Locate the cell with the specified text and output its (X, Y) center coordinate. 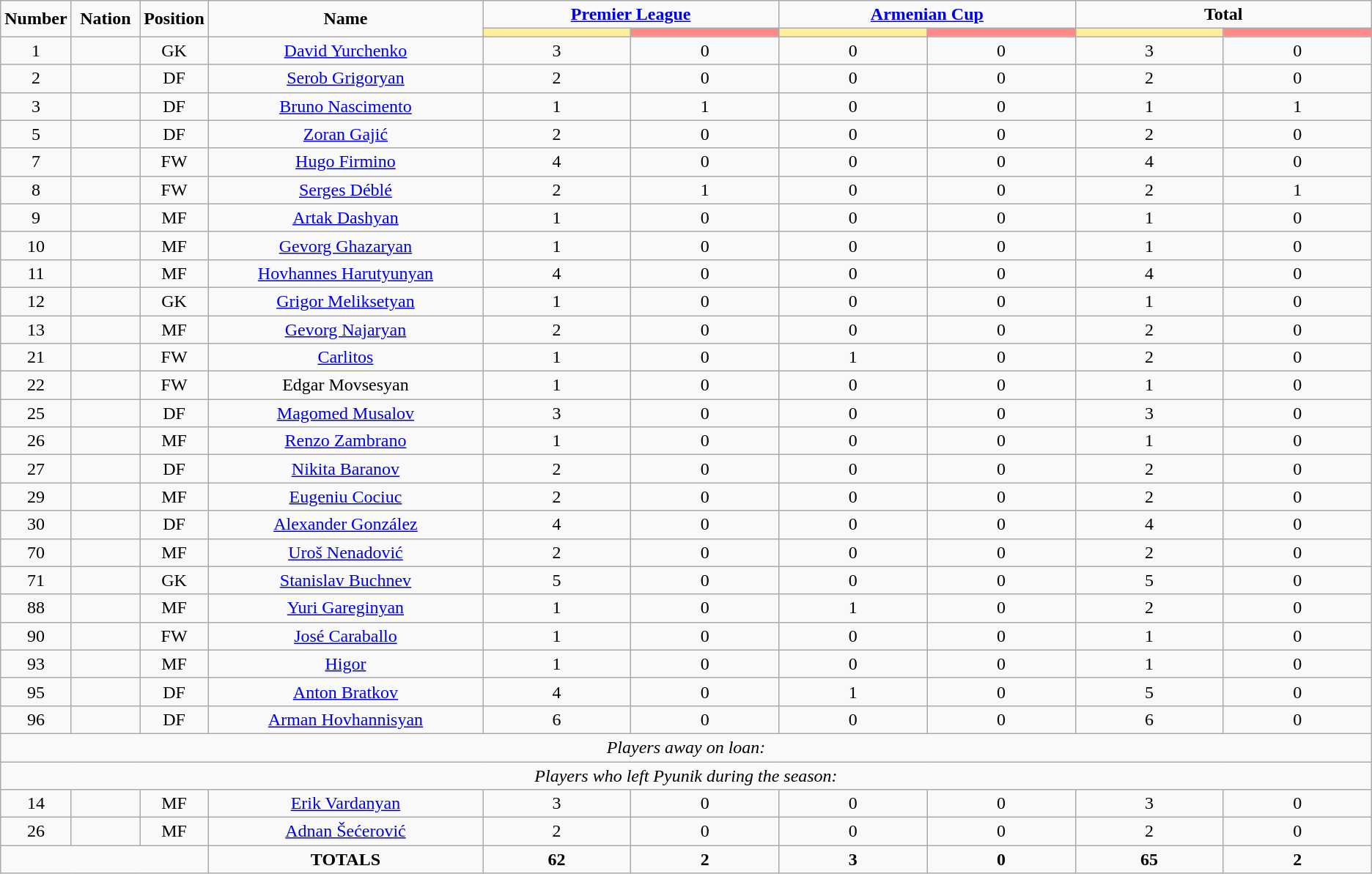
Hugo Firmino (345, 162)
71 (36, 580)
Position (174, 19)
12 (36, 301)
27 (36, 469)
Hovhannes Harutyunyan (345, 273)
Eugeniu Cociuc (345, 497)
95 (36, 692)
Players who left Pyunik during the season: (686, 776)
José Caraballo (345, 636)
93 (36, 664)
30 (36, 525)
62 (556, 859)
Armenian Cup (927, 15)
Alexander González (345, 525)
88 (36, 608)
David Yurchenko (345, 51)
Total (1223, 15)
13 (36, 329)
Higor (345, 664)
Arman Hovhannisyan (345, 719)
Edgar Movsesyan (345, 385)
Yuri Gareginyan (345, 608)
Uroš Nenadović (345, 552)
9 (36, 218)
21 (36, 358)
Anton Bratkov (345, 692)
Stanislav Buchnev (345, 580)
Premier League (630, 15)
22 (36, 385)
Gevorg Ghazaryan (345, 245)
Players away on loan: (686, 747)
Name (345, 19)
Zoran Gajić (345, 134)
96 (36, 719)
90 (36, 636)
25 (36, 413)
TOTALS (345, 859)
Artak Dashyan (345, 218)
Serges Déblé (345, 190)
Nation (106, 19)
Erik Vardanyan (345, 804)
29 (36, 497)
7 (36, 162)
Nikita Baranov (345, 469)
Gevorg Najaryan (345, 329)
Serob Grigoryan (345, 78)
Magomed Musalov (345, 413)
Grigor Meliksetyan (345, 301)
Adnan Šećerović (345, 832)
Bruno Nascimento (345, 106)
14 (36, 804)
11 (36, 273)
Carlitos (345, 358)
70 (36, 552)
Number (36, 19)
8 (36, 190)
Renzo Zambrano (345, 441)
65 (1149, 859)
10 (36, 245)
